Find where the given text appears and provide that cell's center as [x, y] coordinate. 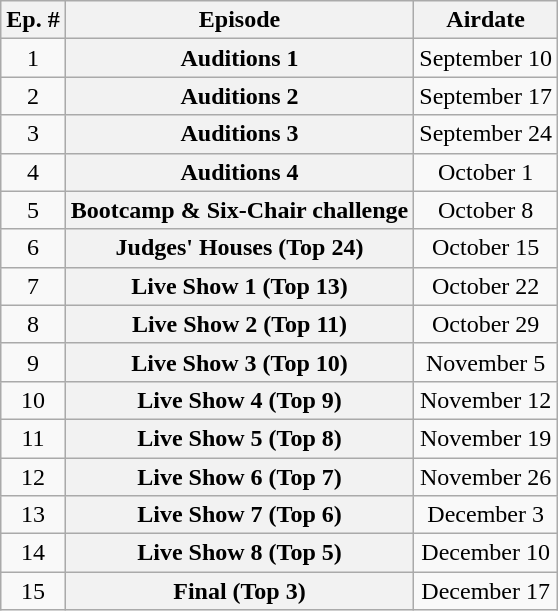
Airdate [486, 20]
10 [33, 400]
4 [33, 172]
October 22 [486, 286]
9 [33, 362]
Auditions 4 [240, 172]
December 10 [486, 553]
Judges' Houses (Top 24) [240, 248]
Auditions 1 [240, 58]
September 24 [486, 134]
November 26 [486, 477]
November 5 [486, 362]
Ep. # [33, 20]
Live Show 2 (Top 11) [240, 324]
October 15 [486, 248]
8 [33, 324]
11 [33, 438]
Live Show 1 (Top 13) [240, 286]
September 10 [486, 58]
15 [33, 591]
September 17 [486, 96]
Live Show 7 (Top 6) [240, 515]
Live Show 3 (Top 10) [240, 362]
November 19 [486, 438]
14 [33, 553]
December 3 [486, 515]
6 [33, 248]
October 8 [486, 210]
5 [33, 210]
October 29 [486, 324]
October 1 [486, 172]
Live Show 8 (Top 5) [240, 553]
7 [33, 286]
12 [33, 477]
Live Show 6 (Top 7) [240, 477]
Live Show 4 (Top 9) [240, 400]
Final (Top 3) [240, 591]
November 12 [486, 400]
Episode [240, 20]
Auditions 2 [240, 96]
2 [33, 96]
Bootcamp & Six-Chair challenge [240, 210]
3 [33, 134]
December 17 [486, 591]
13 [33, 515]
Live Show 5 (Top 8) [240, 438]
Auditions 3 [240, 134]
1 [33, 58]
